Pinpoint the cell where the given text exists, returning its [X, Y] midpoint coordinate. 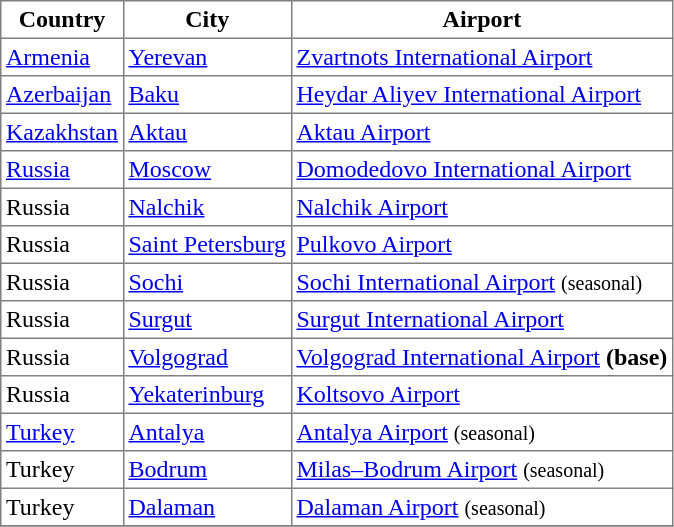
Nalchik [207, 207]
Kazakhstan [62, 132]
Dalaman [207, 507]
Koltsovo Airport [482, 395]
Volgograd [207, 357]
Aktau Airport [482, 132]
Airport [482, 20]
Armenia [62, 57]
Antalya Airport (seasonal) [482, 432]
Saint Petersburg [207, 245]
Sochi [207, 282]
Heydar Aliyev International Airport [482, 95]
City [207, 20]
Milas–Bodrum Airport (seasonal) [482, 470]
Volgograd International Airport (base) [482, 357]
Bodrum [207, 470]
Yerevan [207, 57]
Surgut [207, 320]
Nalchik Airport [482, 207]
Antalya [207, 432]
Sochi International Airport (seasonal) [482, 282]
Domodedovo International Airport [482, 170]
Pulkovo Airport [482, 245]
Moscow [207, 170]
Dalaman Airport (seasonal) [482, 507]
Surgut International Airport [482, 320]
Zvartnots International Airport [482, 57]
Yekaterinburg [207, 395]
Country [62, 20]
Aktau [207, 132]
Baku [207, 95]
Azerbaijan [62, 95]
